Locate the cell with the specified text and output its (x, y) center coordinate. 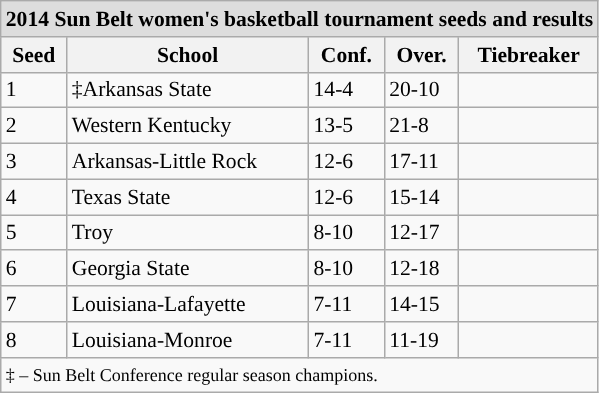
Louisiana-Lafayette (188, 304)
1 (34, 90)
Over. (422, 55)
11-19 (422, 340)
5 (34, 233)
‡ – Sun Belt Conference regular season champions. (300, 375)
Troy (188, 233)
Tiebreaker (528, 55)
3 (34, 162)
Georgia State (188, 269)
6 (34, 269)
14-15 (422, 304)
8 (34, 340)
Arkansas-Little Rock (188, 162)
2014 Sun Belt women's basketball tournament seeds and results (300, 19)
20-10 (422, 90)
21-8 (422, 126)
12-18 (422, 269)
14-4 (347, 90)
School (188, 55)
Louisiana-Monroe (188, 340)
13-5 (347, 126)
17-11 (422, 162)
2 (34, 126)
Conf. (347, 55)
7 (34, 304)
4 (34, 197)
Seed (34, 55)
Western Kentucky (188, 126)
15-14 (422, 197)
12-17 (422, 233)
Texas State (188, 197)
‡Arkansas State (188, 90)
